Output the (X, Y) coordinate of the center of the cell containing the given text.  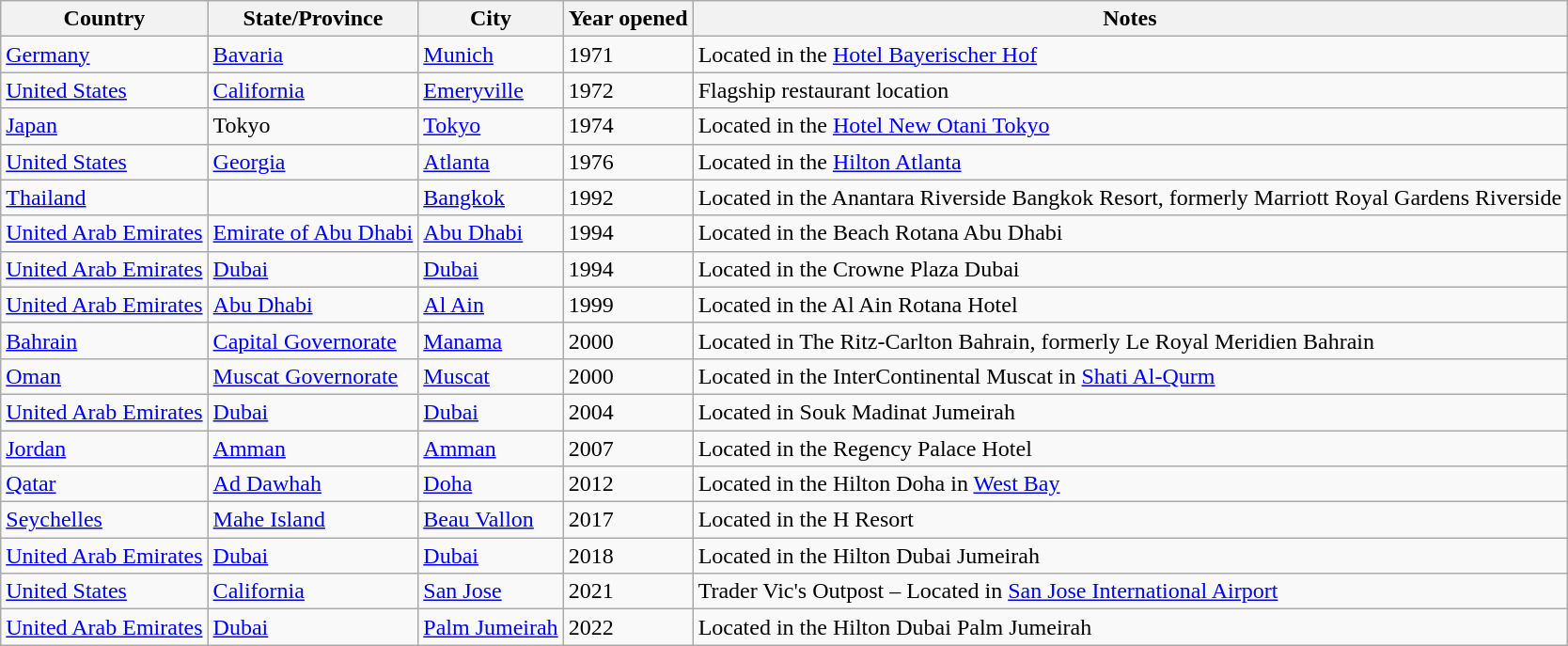
Located in the InterContinental Muscat in Shati Al-Qurm (1130, 376)
1972 (628, 90)
2007 (628, 449)
Oman (104, 376)
Beau Vallon (491, 520)
Located in the Crowne Plaza Dubai (1130, 269)
Located in the Hotel New Otani Tokyo (1130, 126)
Located in the Anantara Riverside Bangkok Resort, formerly Marriott Royal Gardens Riverside (1130, 197)
2017 (628, 520)
1974 (628, 126)
Located in The Ritz-Carlton Bahrain, formerly Le Royal Meridien Bahrain (1130, 340)
1999 (628, 305)
1992 (628, 197)
Capital Governorate (313, 340)
Trader Vic's Outpost – Located in San Jose International Airport (1130, 591)
Muscat (491, 376)
Bavaria (313, 55)
Emeryville (491, 90)
Qatar (104, 484)
Year opened (628, 19)
Emirate of Abu Dhabi (313, 233)
Japan (104, 126)
City (491, 19)
Located in the Hilton Dubai Jumeirah (1130, 556)
Palm Jumeirah (491, 627)
2012 (628, 484)
Flagship restaurant location (1130, 90)
Located in the H Resort (1130, 520)
Located in the Hilton Atlanta (1130, 162)
Located in the Regency Palace Hotel (1130, 449)
Germany (104, 55)
2021 (628, 591)
Notes (1130, 19)
Mahe Island (313, 520)
Al Ain (491, 305)
Muscat Governorate (313, 376)
1976 (628, 162)
Located in the Al Ain Rotana Hotel (1130, 305)
2022 (628, 627)
Seychelles (104, 520)
State/Province (313, 19)
Located in the Hilton Doha in West Bay (1130, 484)
Located in the Hotel Bayerischer Hof (1130, 55)
2004 (628, 412)
San Jose (491, 591)
Bangkok (491, 197)
Georgia (313, 162)
1971 (628, 55)
Munich (491, 55)
Located in the Hilton Dubai Palm Jumeirah (1130, 627)
Bahrain (104, 340)
Located in the Beach Rotana Abu Dhabi (1130, 233)
Located in Souk Madinat Jumeirah (1130, 412)
Ad Dawhah (313, 484)
Jordan (104, 449)
Doha (491, 484)
Manama (491, 340)
2018 (628, 556)
Country (104, 19)
Thailand (104, 197)
Atlanta (491, 162)
